Capture the cell that displays the provided text and extract its (X, Y) central coordinate. 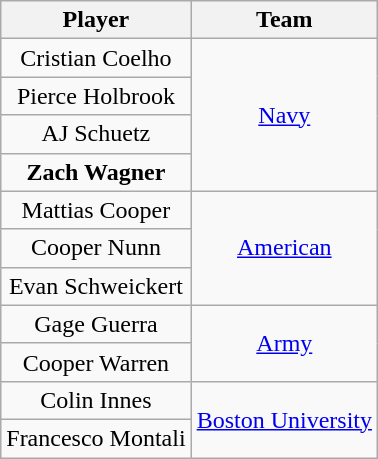
Mattias Cooper (96, 210)
American (284, 248)
Evan Schweickert (96, 286)
Team (284, 20)
Army (284, 343)
Cooper Nunn (96, 248)
Gage Guerra (96, 324)
Boston University (284, 419)
Zach Wagner (96, 172)
Cooper Warren (96, 362)
Player (96, 20)
Pierce Holbrook (96, 96)
Colin Innes (96, 400)
Cristian Coelho (96, 58)
Francesco Montali (96, 438)
AJ Schuetz (96, 134)
Navy (284, 115)
